Return the [x, y] coordinate for the center point of the cell that contains the specified text.  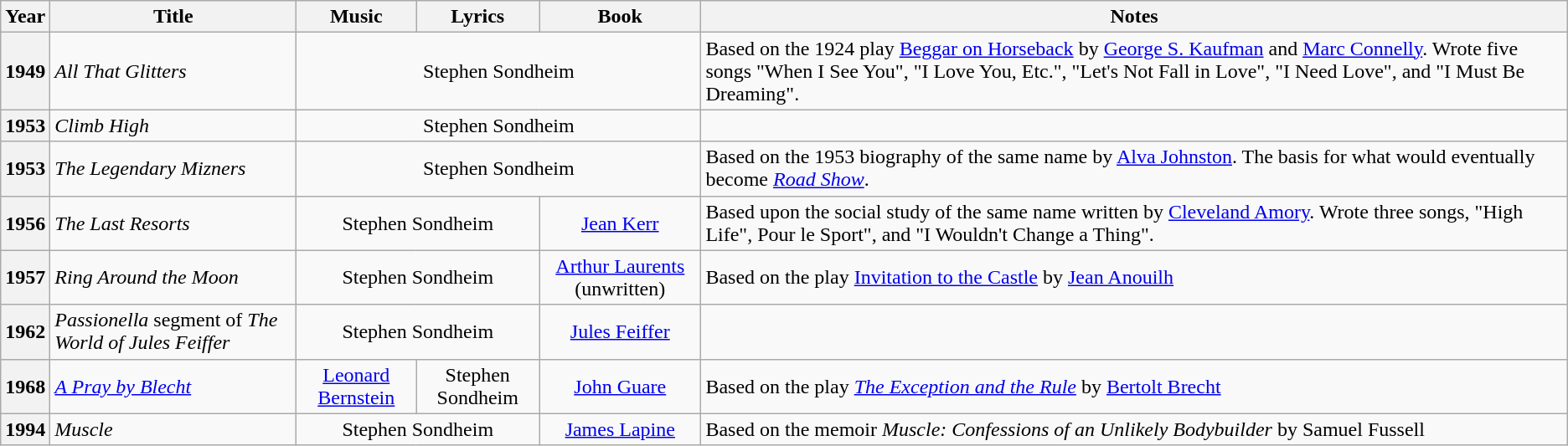
Based on the memoir Muscle: Confessions of an Unlikely Bodybuilder by Samuel Fussell [1134, 429]
Passionella segment of The World of Jules Feiffer [173, 331]
Music [357, 17]
Arthur Laurents (unwritten) [620, 278]
Jean Kerr [620, 223]
James Lapine [620, 429]
The Last Resorts [173, 223]
Based on the play Invitation to the Castle by Jean Anouilh [1134, 278]
All That Glitters [173, 71]
John Guare [620, 387]
Based on the 1953 biography of the same name by Alva Johnston. The basis for what would eventually become Road Show. [1134, 169]
The Legendary Mizners [173, 169]
1968 [25, 387]
Title [173, 17]
Ring Around the Moon [173, 278]
Jules Feiffer [620, 331]
Muscle [173, 429]
1994 [25, 429]
1957 [25, 278]
Notes [1134, 17]
1956 [25, 223]
Year [25, 17]
1949 [25, 71]
Climb High [173, 126]
Leonard Bernstein [357, 387]
Lyrics [477, 17]
Book [620, 17]
A Pray by Blecht [173, 387]
Based on the play The Exception and the Rule by Bertolt Brecht [1134, 387]
1962 [25, 331]
